Find where the given text appears and provide that cell's center as [X, Y] coordinate. 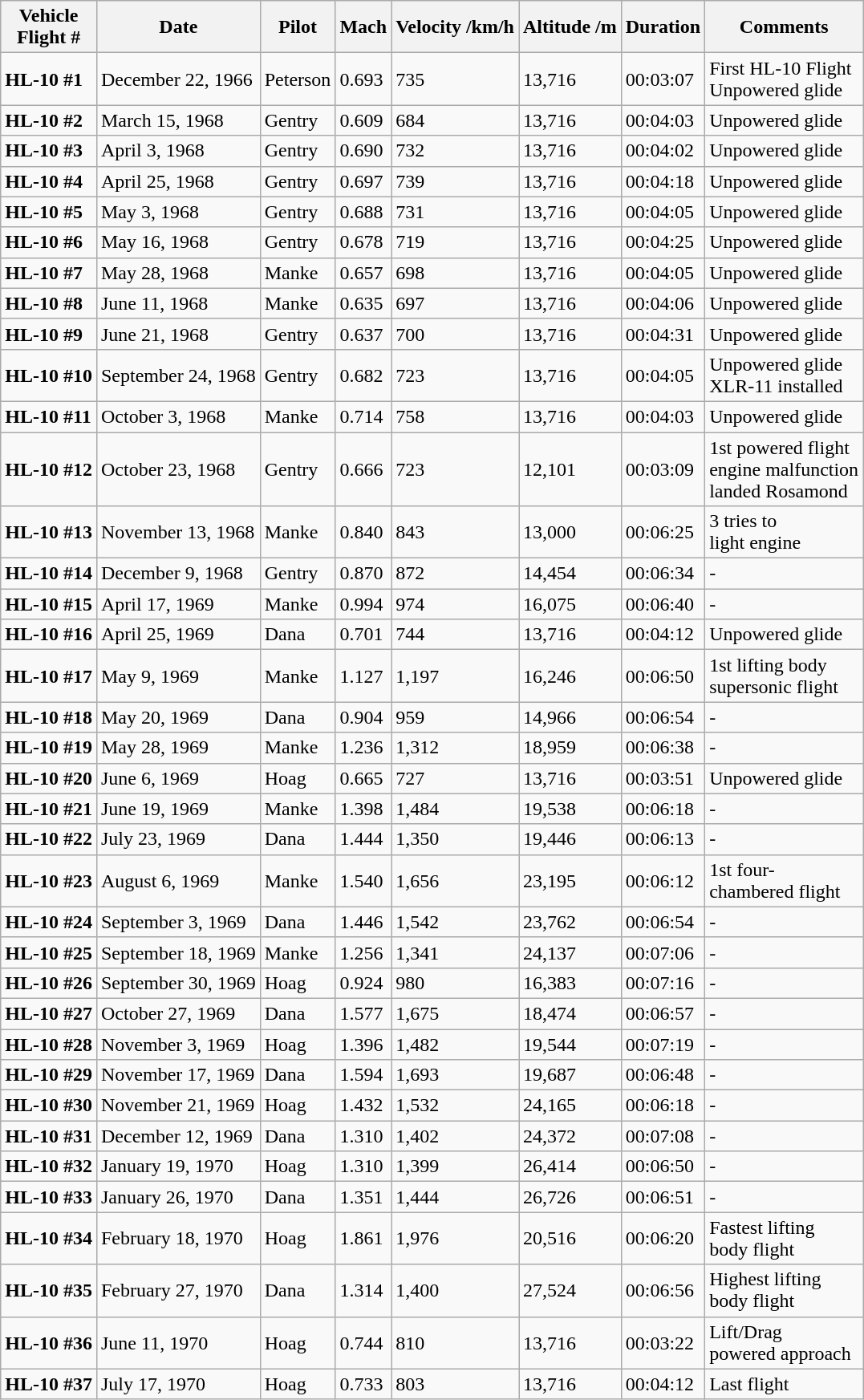
24,372 [570, 1136]
0.690 [363, 151]
Comments [785, 27]
HL-10 #32 [49, 1167]
1,532 [456, 1106]
0.870 [363, 574]
1st powered flightengine malfunctionlanded Rosamond [785, 469]
May 9, 1969 [178, 676]
1,312 [456, 748]
0.693 [363, 79]
HL-10 #22 [49, 839]
HL-10 #30 [49, 1106]
HL-10 #13 [49, 533]
0.733 [363, 1384]
13,000 [570, 533]
June 19, 1969 [178, 809]
00:06:57 [663, 1013]
0.678 [363, 242]
00:03:09 [663, 469]
February 27, 1970 [178, 1290]
0.609 [363, 120]
732 [456, 151]
0.744 [363, 1343]
HL-10 #37 [49, 1384]
HL-10 #15 [49, 604]
HL-10 #16 [49, 635]
16,383 [570, 983]
727 [456, 778]
3 tries tolight engine [785, 533]
December 22, 1966 [178, 79]
14,454 [570, 574]
00:06:48 [663, 1075]
HL-10 #14 [49, 574]
0.994 [363, 604]
0.904 [363, 717]
00:04:25 [663, 242]
1.594 [363, 1075]
959 [456, 717]
1.540 [363, 881]
14,966 [570, 717]
0.688 [363, 212]
00:06:25 [663, 533]
HL-10 #25 [49, 952]
1,482 [456, 1044]
July 17, 1970 [178, 1384]
0.635 [363, 303]
Altitude /m [570, 27]
1,444 [456, 1197]
August 6, 1969 [178, 881]
00:06:34 [663, 574]
23,195 [570, 881]
744 [456, 635]
HL-10 #27 [49, 1013]
HL-10 #12 [49, 469]
1.446 [363, 922]
24,137 [570, 952]
26,726 [570, 1197]
1,197 [456, 676]
Peterson [298, 79]
May 16, 1968 [178, 242]
Fastest liftingbody flight [785, 1239]
June 11, 1970 [178, 1343]
Unpowered glideXLR-11 installed [785, 375]
HL-10 #7 [49, 273]
HL-10 #33 [49, 1197]
May 20, 1969 [178, 717]
00:03:07 [663, 79]
September 30, 1969 [178, 983]
1,976 [456, 1239]
00:03:22 [663, 1343]
1.396 [363, 1044]
September 24, 1968 [178, 375]
Velocity /km/h [456, 27]
1,656 [456, 881]
September 3, 1969 [178, 922]
1.127 [363, 676]
HL-10 #8 [49, 303]
758 [456, 416]
698 [456, 273]
19,544 [570, 1044]
739 [456, 181]
843 [456, 533]
1st four-chambered flight [785, 881]
00:03:51 [663, 778]
00:06:20 [663, 1239]
First HL-10 FlightUnpowered glide [785, 79]
1,675 [456, 1013]
16,075 [570, 604]
0.714 [363, 416]
19,538 [570, 809]
00:06:56 [663, 1290]
19,446 [570, 839]
HL-10 #5 [49, 212]
684 [456, 120]
0.697 [363, 181]
00:04:18 [663, 181]
1st lifting bodysupersonic flight [785, 676]
1,350 [456, 839]
00:07:19 [663, 1044]
HL-10 #34 [49, 1239]
0.840 [363, 533]
June 6, 1969 [178, 778]
27,524 [570, 1290]
1.444 [363, 839]
1,484 [456, 809]
March 15, 1968 [178, 120]
00:07:08 [663, 1136]
00:06:51 [663, 1197]
HL-10 #19 [49, 748]
1,542 [456, 922]
July 23, 1969 [178, 839]
June 11, 1968 [178, 303]
HL-10 #3 [49, 151]
0.665 [363, 778]
00:04:02 [663, 151]
June 21, 1968 [178, 334]
November 17, 1969 [178, 1075]
1.256 [363, 952]
1.398 [363, 809]
Mach [363, 27]
HL-10 #11 [49, 416]
HL-10 #9 [49, 334]
731 [456, 212]
00:06:13 [663, 839]
HL-10 #24 [49, 922]
VehicleFlight # [49, 27]
HL-10 #1 [49, 79]
May 3, 1968 [178, 212]
HL-10 #36 [49, 1343]
0.682 [363, 375]
HL-10 #6 [49, 242]
April 25, 1968 [178, 181]
HL-10 #18 [49, 717]
HL-10 #17 [49, 676]
1.577 [363, 1013]
November 21, 1969 [178, 1106]
December 12, 1969 [178, 1136]
00:04:31 [663, 334]
January 19, 1970 [178, 1167]
803 [456, 1384]
00:06:40 [663, 604]
0.924 [363, 983]
18,474 [570, 1013]
1,400 [456, 1290]
00:07:16 [663, 983]
18,959 [570, 748]
00:04:06 [663, 303]
719 [456, 242]
00:06:38 [663, 748]
HL-10 #4 [49, 181]
0.666 [363, 469]
0.701 [363, 635]
December 9, 1968 [178, 574]
12,101 [570, 469]
00:07:06 [663, 952]
24,165 [570, 1106]
February 18, 1970 [178, 1239]
735 [456, 79]
974 [456, 604]
May 28, 1969 [178, 748]
19,687 [570, 1075]
HL-10 #29 [49, 1075]
16,246 [570, 676]
September 18, 1969 [178, 952]
Duration [663, 27]
700 [456, 334]
HL-10 #28 [49, 1044]
26,414 [570, 1167]
1.351 [363, 1197]
0.657 [363, 273]
1.432 [363, 1106]
20,516 [570, 1239]
November 3, 1969 [178, 1044]
HL-10 #21 [49, 809]
April 25, 1969 [178, 635]
Lift/Dragpowered approach [785, 1343]
1.314 [363, 1290]
1,402 [456, 1136]
Highest liftingbody flight [785, 1290]
April 17, 1969 [178, 604]
November 13, 1968 [178, 533]
HL-10 #31 [49, 1136]
872 [456, 574]
October 23, 1968 [178, 469]
0.637 [363, 334]
Pilot [298, 27]
Last flight [785, 1384]
HL-10 #10 [49, 375]
1,341 [456, 952]
October 3, 1968 [178, 416]
January 26, 1970 [178, 1197]
HL-10 #26 [49, 983]
1,399 [456, 1167]
HL-10 #20 [49, 778]
1,693 [456, 1075]
October 27, 1969 [178, 1013]
23,762 [570, 922]
697 [456, 303]
00:06:12 [663, 881]
HL-10 #23 [49, 881]
HL-10 #2 [49, 120]
1.236 [363, 748]
810 [456, 1343]
May 28, 1968 [178, 273]
Date [178, 27]
1.861 [363, 1239]
980 [456, 983]
HL-10 #35 [49, 1290]
April 3, 1968 [178, 151]
